Capture the cell that displays the provided text and extract its (x, y) central coordinate. 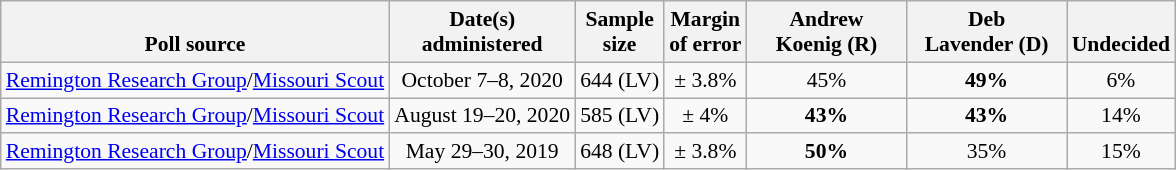
45% (826, 80)
AndrewKoenig (R) (826, 32)
644 (LV) (620, 80)
Samplesize (620, 32)
15% (1121, 152)
585 (LV) (620, 116)
October 7–8, 2020 (482, 80)
49% (987, 80)
± 4% (705, 116)
50% (826, 152)
Marginof error (705, 32)
6% (1121, 80)
May 29–30, 2019 (482, 152)
Poll source (195, 32)
Undecided (1121, 32)
648 (LV) (620, 152)
14% (1121, 116)
35% (987, 152)
August 19–20, 2020 (482, 116)
Date(s)administered (482, 32)
DebLavender (D) (987, 32)
